Output the (x, y) coordinate of the center of the cell containing the given text.  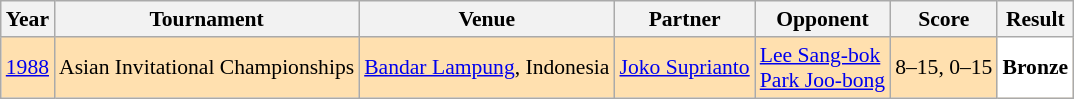
Venue (486, 19)
Opponent (822, 19)
Bronze (1035, 68)
Bandar Lampung, Indonesia (486, 68)
Tournament (206, 19)
8–15, 0–15 (944, 68)
Joko Suprianto (684, 68)
Partner (684, 19)
Lee Sang-bok Park Joo-bong (822, 68)
Result (1035, 19)
Year (28, 19)
1988 (28, 68)
Score (944, 19)
Asian Invitational Championships (206, 68)
